Identify which cell holds the provided text, then report its [x, y] central coordinate. 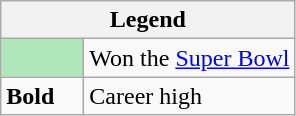
Won the Super Bowl [190, 58]
Bold [42, 96]
Career high [190, 96]
Legend [148, 20]
